Find where the given text appears and provide that cell's center as [X, Y] coordinate. 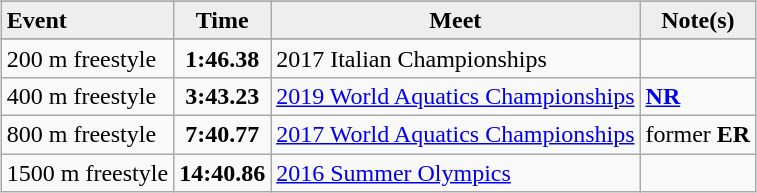
2016 Summer Olympics [456, 173]
NR [698, 96]
Event [87, 20]
3:43.23 [222, 96]
1:46.38 [222, 58]
Note(s) [698, 20]
800 m freestyle [87, 134]
former ER [698, 134]
2017 World Aquatics Championships [456, 134]
2017 Italian Championships [456, 58]
Time [222, 20]
2019 World Aquatics Championships [456, 96]
14:40.86 [222, 173]
400 m freestyle [87, 96]
200 m freestyle [87, 58]
7:40.77 [222, 134]
1500 m freestyle [87, 173]
Meet [456, 20]
